Locate the cell with the specified text and output its (X, Y) center coordinate. 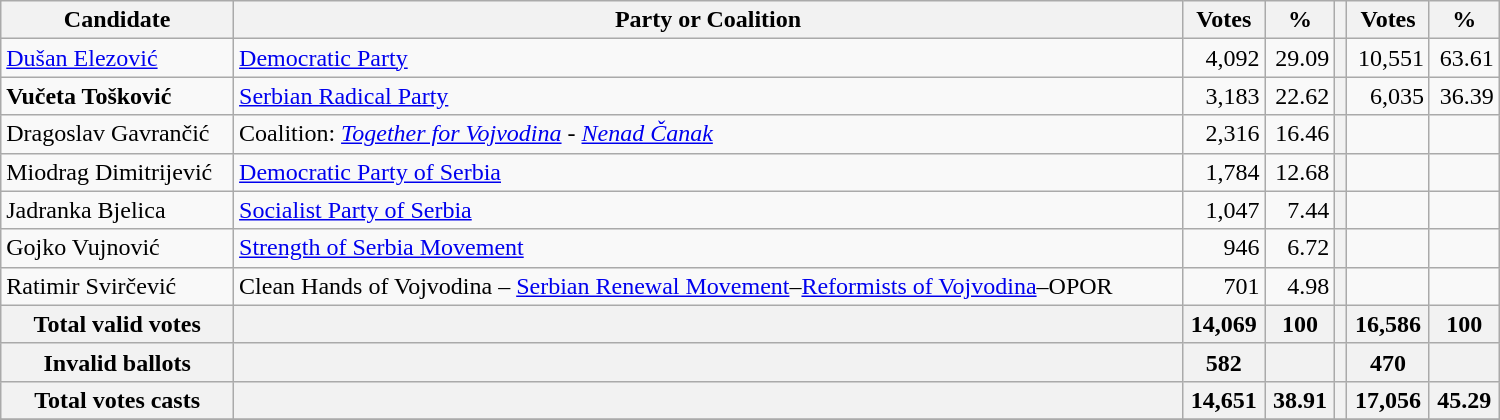
Gojko Vujnović (118, 248)
10,551 (1388, 58)
Dušan Elezović (118, 58)
Democratic Party of Serbia (708, 172)
Socialist Party of Serbia (708, 210)
14,069 (1224, 324)
1,784 (1224, 172)
1,047 (1224, 210)
Invalid ballots (118, 362)
Jadranka Bjelica (118, 210)
6,035 (1388, 96)
Dragoslav Gavrančić (118, 134)
582 (1224, 362)
701 (1224, 286)
Miodrag Dimitrijević (118, 172)
Total valid votes (118, 324)
Serbian Radical Party (708, 96)
7.44 (1300, 210)
Ratimir Svirčević (118, 286)
17,056 (1388, 400)
Vučeta Tošković (118, 96)
Coalition: Together for Vojvodina - Nenad Čanak (708, 134)
Democratic Party (708, 58)
Clean Hands of Vojvodina – Serbian Renewal Movement–Reformists of Vojvodina–OPOR (708, 286)
29.09 (1300, 58)
14,651 (1224, 400)
45.29 (1464, 400)
4.98 (1300, 286)
470 (1388, 362)
3,183 (1224, 96)
6.72 (1300, 248)
63.61 (1464, 58)
4,092 (1224, 58)
16,586 (1388, 324)
946 (1224, 248)
2,316 (1224, 134)
Candidate (118, 20)
38.91 (1300, 400)
12.68 (1300, 172)
16.46 (1300, 134)
Party or Coalition (708, 20)
36.39 (1464, 96)
22.62 (1300, 96)
Total votes casts (118, 400)
Strength of Serbia Movement (708, 248)
